Capture the cell that displays the provided text and extract its [x, y] central coordinate. 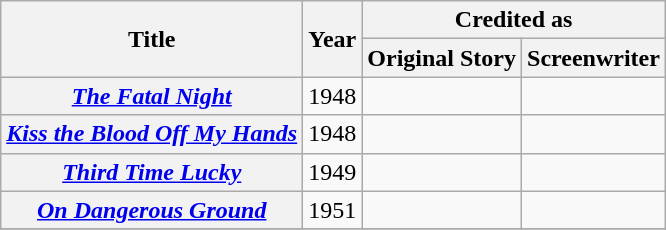
1951 [332, 210]
Original Story [442, 58]
Screenwriter [594, 58]
The Fatal Night [152, 96]
Kiss the Blood Off My Hands [152, 134]
Credited as [514, 20]
On Dangerous Ground [152, 210]
Title [152, 39]
Year [332, 39]
1949 [332, 172]
Third Time Lucky [152, 172]
